Extract the [X, Y] coordinate from the center of the cell holding the provided text.  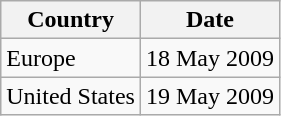
18 May 2009 [210, 58]
United States [71, 96]
Date [210, 20]
Europe [71, 58]
19 May 2009 [210, 96]
Country [71, 20]
